Search for the cell housing the specified text and yield its (x, y) center coordinate. 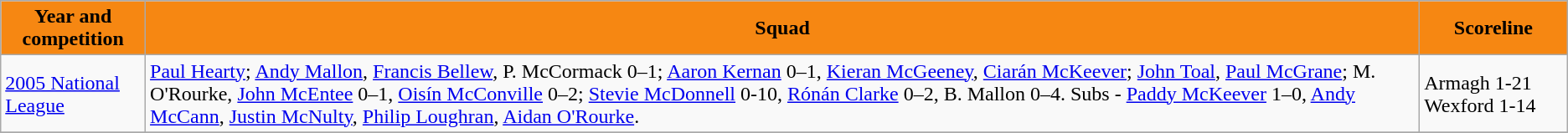
Squad (782, 28)
Scoreline (1494, 28)
2005 National League (74, 94)
Year and competition (74, 28)
Armagh 1-21 Wexford 1-14 (1494, 94)
